Pinpoint the cell where the given text exists, returning its [x, y] midpoint coordinate. 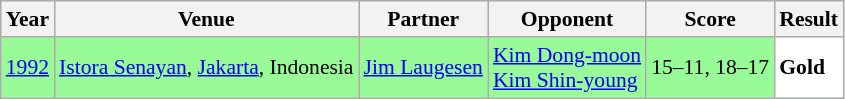
Opponent [567, 19]
Year [28, 19]
Score [710, 19]
Istora Senayan, Jakarta, Indonesia [206, 68]
Jim Laugesen [424, 68]
1992 [28, 68]
15–11, 18–17 [710, 68]
Kim Dong-moon Kim Shin-young [567, 68]
Venue [206, 19]
Result [808, 19]
Partner [424, 19]
Gold [808, 68]
